Scan for the cell matching the given text and deliver its (x, y) coordinate at center. 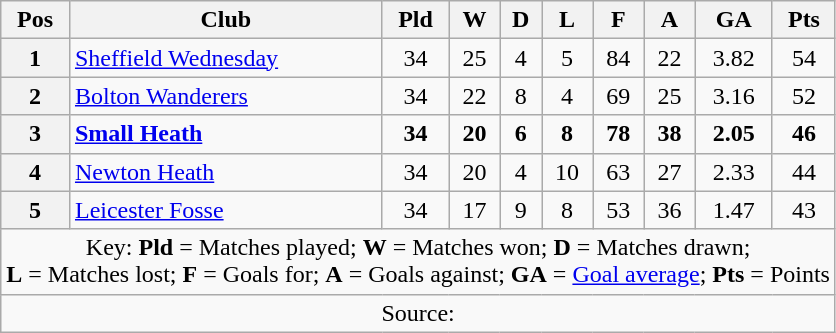
Pts (804, 20)
1.47 (734, 210)
2.05 (734, 134)
D (520, 20)
3 (36, 134)
84 (618, 58)
Sheffield Wednesday (226, 58)
43 (804, 210)
17 (474, 210)
2.33 (734, 172)
Leicester Fosse (226, 210)
1 (36, 58)
63 (618, 172)
A (670, 20)
Key: Pld = Matches played; W = Matches won; D = Matches drawn;L = Matches lost; F = Goals for; A = Goals against; GA = Goal average; Pts = Points (418, 262)
W (474, 20)
Club (226, 20)
69 (618, 96)
53 (618, 210)
3.16 (734, 96)
78 (618, 134)
Source: (418, 313)
Pld (416, 20)
Newton Heath (226, 172)
GA (734, 20)
Bolton Wanderers (226, 96)
2 (36, 96)
F (618, 20)
44 (804, 172)
10 (568, 172)
52 (804, 96)
46 (804, 134)
3.82 (734, 58)
Small Heath (226, 134)
Pos (36, 20)
L (568, 20)
6 (520, 134)
38 (670, 134)
27 (670, 172)
54 (804, 58)
9 (520, 210)
36 (670, 210)
